Output the [X, Y] coordinate of the center of the cell containing the given text.  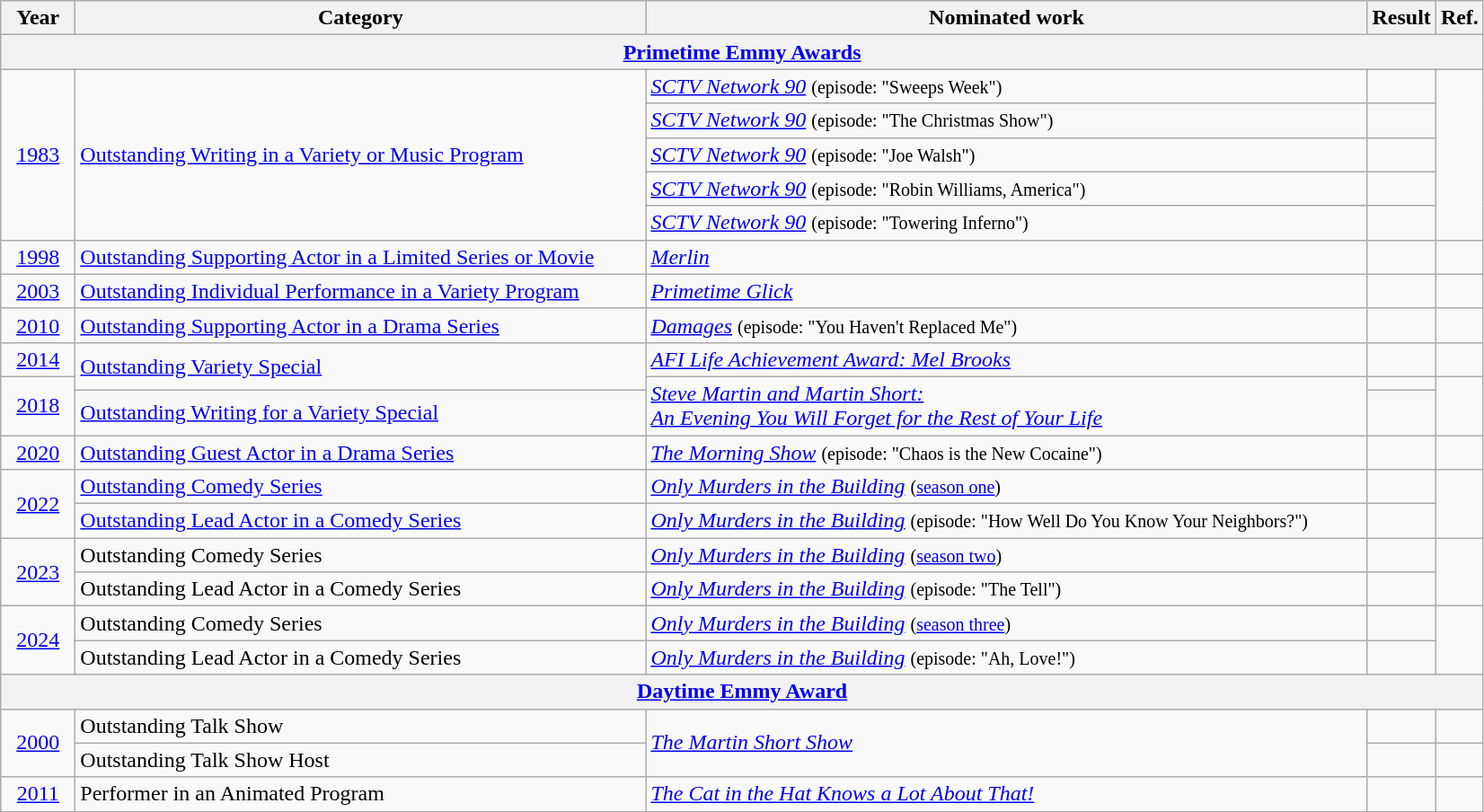
2000 [38, 743]
Primetime Glick [1006, 291]
Only Murders in the Building (season three) [1006, 623]
2014 [38, 359]
The Morning Show (episode: "Chaos is the New Cocaine") [1006, 452]
SCTV Network 90 (episode: "Joe Walsh") [1006, 154]
Year [38, 18]
Only Murders in the Building (episode: "How Well Do You Know Your Neighbors?") [1006, 521]
Outstanding Variety Special [361, 366]
Only Murders in the Building (season one) [1006, 487]
Outstanding Individual Performance in a Variety Program [361, 291]
Performer in an Animated Program [361, 794]
1983 [38, 154]
Outstanding Talk Show Host [361, 760]
2003 [38, 291]
Outstanding Guest Actor in a Drama Series [361, 452]
Only Murders in the Building (episode: "The Tell") [1006, 589]
SCTV Network 90 (episode: "The Christmas Show") [1006, 120]
2024 [38, 640]
Damages (episode: "You Haven't Replaced Me") [1006, 325]
Nominated work [1006, 18]
SCTV Network 90 (episode: "Sweeps Week") [1006, 86]
Ref. [1459, 18]
2011 [38, 794]
2020 [38, 452]
Only Murders in the Building (season two) [1006, 555]
Primetime Emmy Awards [742, 52]
The Martin Short Show [1006, 743]
Outstanding Writing in a Variety or Music Program [361, 154]
Merlin [1006, 257]
Outstanding Talk Show [361, 726]
AFI Life Achievement Award: Mel Brooks [1006, 359]
2018 [38, 406]
1998 [38, 257]
Steve Martin and Martin Short: An Evening You Will Forget for the Rest of Your Life [1006, 406]
Only Murders in the Building (episode: "Ah, Love!") [1006, 658]
Result [1401, 18]
Daytime Emmy Award [742, 692]
2010 [38, 325]
The Cat in the Hat Knows a Lot About That! [1006, 794]
Category [361, 18]
2023 [38, 572]
SCTV Network 90 (episode: "Towering Inferno") [1006, 223]
2022 [38, 504]
SCTV Network 90 (episode: "Robin Williams, America") [1006, 189]
Outstanding Writing for a Variety Special [361, 412]
Outstanding Supporting Actor in a Limited Series or Movie [361, 257]
Outstanding Supporting Actor in a Drama Series [361, 325]
